From the cell containing the given text, extract its center point as [X, Y] coordinate. 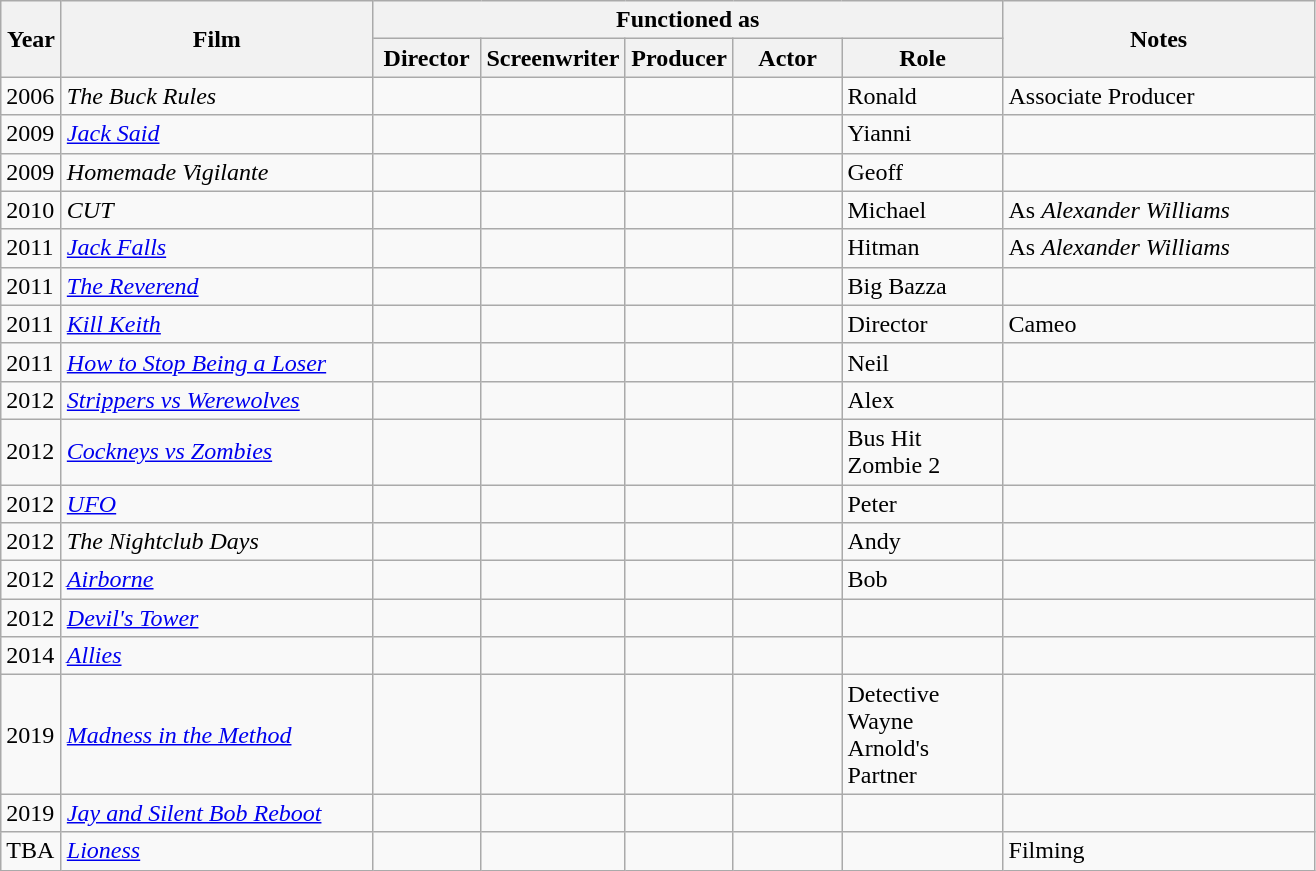
CUT [216, 210]
Detective Wayne Arnold's Partner [922, 734]
2014 [32, 656]
Cameo [1158, 324]
Kill Keith [216, 324]
Functioned as [688, 20]
Airborne [216, 580]
How to Stop Being a Loser [216, 362]
Geoff [922, 172]
TBA [32, 851]
Bus Hit Zombie 2 [922, 452]
Jack Falls [216, 248]
Devil's Tower [216, 618]
Peter [922, 503]
Associate Producer [1158, 96]
The Buck Rules [216, 96]
Screenwriter [553, 58]
Alex [922, 400]
Jack Said [216, 134]
Jay and Silent Bob Reboot [216, 813]
Producer [680, 58]
Cockneys vs Zombies [216, 452]
Filming [1158, 851]
Ronald [922, 96]
Notes [1158, 39]
Madness in the Method [216, 734]
Big Bazza [922, 286]
Hitman [922, 248]
Actor [788, 58]
The Reverend [216, 286]
Yianni [922, 134]
Strippers vs Werewolves [216, 400]
UFO [216, 503]
Andy [922, 542]
Michael [922, 210]
The Nightclub Days [216, 542]
2006 [32, 96]
Film [216, 39]
Homemade Vigilante [216, 172]
Year [32, 39]
Lioness [216, 851]
Allies [216, 656]
Bob [922, 580]
2010 [32, 210]
Neil [922, 362]
Role [922, 58]
